Detect which cell encompasses the target text, then output its [x, y] center coordinate. 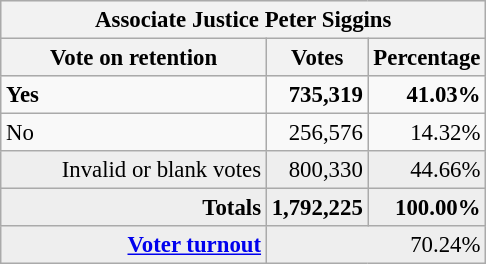
14.32% [427, 133]
100.00% [427, 208]
Votes [317, 58]
800,330 [317, 170]
No [134, 133]
Totals [134, 208]
Invalid or blank votes [134, 170]
Associate Justice Peter Siggins [244, 20]
Yes [134, 95]
44.66% [427, 170]
735,319 [317, 95]
Vote on retention [134, 58]
41.03% [427, 95]
1,792,225 [317, 208]
Percentage [427, 58]
Voter turnout [134, 245]
256,576 [317, 133]
70.24% [376, 245]
